Identify which cell holds the provided text, then report its (x, y) central coordinate. 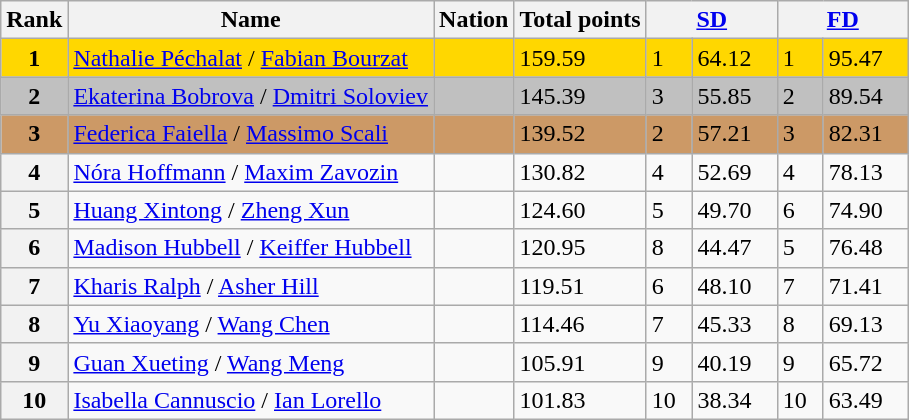
82.31 (866, 134)
Madison Hubbell / Keiffer Hubbell (251, 248)
69.13 (866, 324)
120.95 (580, 248)
130.82 (580, 172)
Name (251, 20)
48.10 (734, 286)
95.47 (866, 58)
40.19 (734, 362)
145.39 (580, 96)
76.48 (866, 248)
44.47 (734, 248)
65.72 (866, 362)
105.91 (580, 362)
101.83 (580, 400)
Guan Xueting / Wang Meng (251, 362)
Ekaterina Bobrova / Dmitri Soloviev (251, 96)
Total points (580, 20)
55.85 (734, 96)
49.70 (734, 210)
Nation (474, 20)
SD (712, 20)
64.12 (734, 58)
45.33 (734, 324)
119.51 (580, 286)
38.34 (734, 400)
Federica Faiella / Massimo Scali (251, 134)
89.54 (866, 96)
71.41 (866, 286)
63.49 (866, 400)
Rank (34, 20)
74.90 (866, 210)
FD (842, 20)
Nóra Hoffmann / Maxim Zavozin (251, 172)
Kharis Ralph / Asher Hill (251, 286)
Yu Xiaoyang / Wang Chen (251, 324)
78.13 (866, 172)
57.21 (734, 134)
139.52 (580, 134)
Huang Xintong / Zheng Xun (251, 210)
52.69 (734, 172)
Isabella Cannuscio / Ian Lorello (251, 400)
Nathalie Péchalat / Fabian Bourzat (251, 58)
114.46 (580, 324)
159.59 (580, 58)
124.60 (580, 210)
